Extract the [x, y] coordinate from the center of the cell holding the provided text.  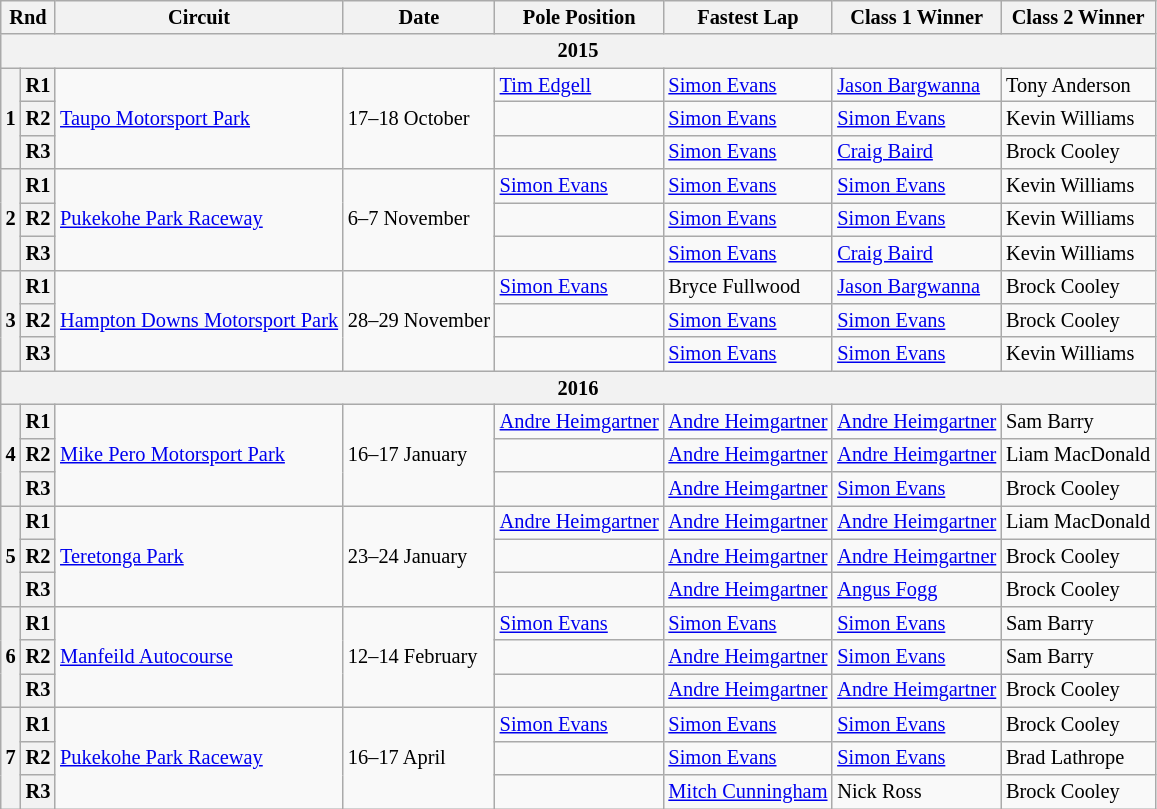
Pole Position [580, 17]
1 [11, 118]
Class 2 Winner [1078, 17]
Angus Fogg [916, 589]
Rnd [28, 17]
Tony Anderson [1078, 85]
2015 [578, 51]
Circuit [199, 17]
17–18 October [419, 118]
Nick Ross [916, 791]
2 [11, 220]
Tim Edgell [580, 85]
7 [11, 758]
12–14 February [419, 656]
Bryce Fullwood [748, 287]
Date [419, 17]
28–29 November [419, 320]
Manfeild Autocourse [199, 656]
6–7 November [419, 220]
23–24 January [419, 556]
16–17 April [419, 758]
Fastest Lap [748, 17]
3 [11, 320]
Taupo Motorsport Park [199, 118]
Teretonga Park [199, 556]
4 [11, 454]
Mitch Cunningham [748, 791]
Class 1 Winner [916, 17]
6 [11, 656]
5 [11, 556]
Brad Lathrope [1078, 758]
Mike Pero Motorsport Park [199, 454]
2016 [578, 388]
16–17 January [419, 454]
Hampton Downs Motorsport Park [199, 320]
